Return [x, y] of the center of cell containing provided text 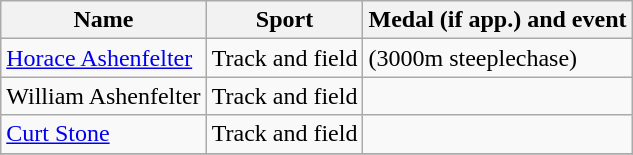
Sport [284, 20]
Horace Ashenfelter [104, 58]
(3000m steeplechase) [498, 58]
Medal (if app.) and event [498, 20]
Name [104, 20]
William Ashenfelter [104, 96]
Curt Stone [104, 134]
